Search for the cell housing the specified text and yield its [X, Y] center coordinate. 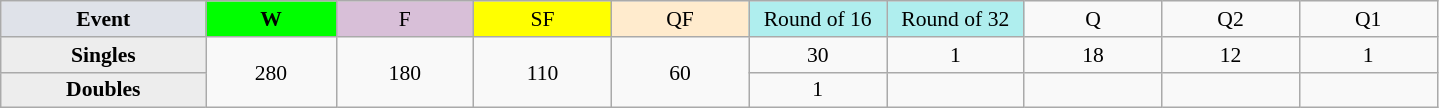
SF [543, 19]
F [405, 19]
Singles [104, 55]
110 [543, 72]
180 [405, 72]
Q1 [1368, 19]
30 [818, 55]
18 [1093, 55]
Event [104, 19]
Round of 32 [955, 19]
Q [1093, 19]
Doubles [104, 90]
W [271, 19]
60 [680, 72]
QF [680, 19]
Round of 16 [818, 19]
Q2 [1231, 19]
12 [1231, 55]
280 [271, 72]
